Scan for the cell matching the given text and deliver its [x, y] coordinate at center. 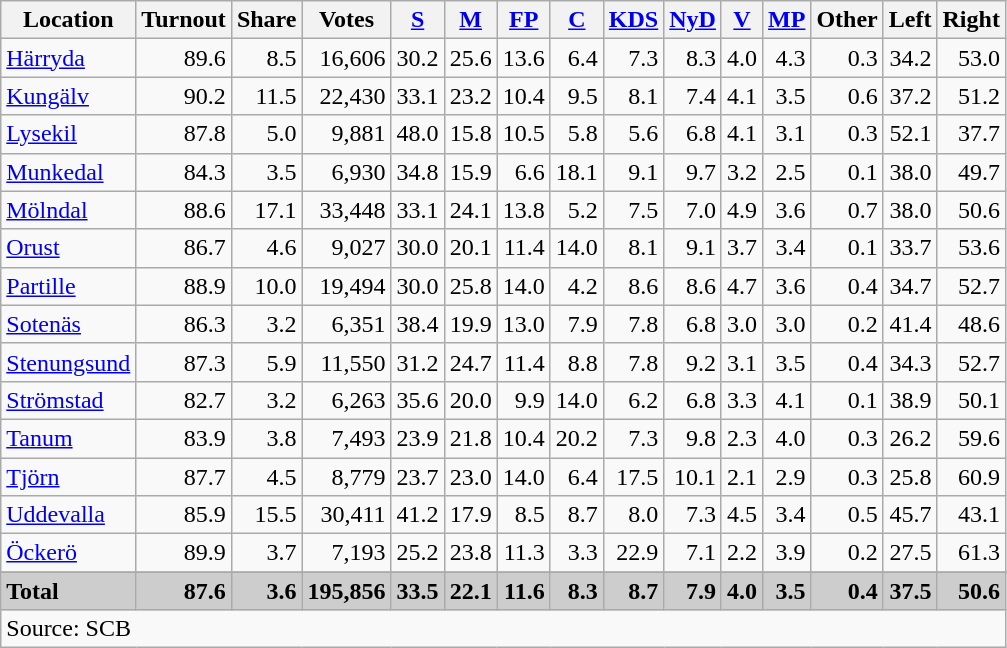
11.5 [266, 96]
11.6 [524, 591]
50.1 [971, 400]
4.3 [787, 58]
2.3 [742, 438]
6,930 [346, 172]
Strömstad [68, 400]
Turnout [184, 20]
23.7 [418, 477]
0.7 [847, 210]
5.2 [576, 210]
45.7 [910, 515]
20.2 [576, 438]
Source: SCB [504, 629]
33,448 [346, 210]
22,430 [346, 96]
Stenungsund [68, 362]
53.0 [971, 58]
26.2 [910, 438]
49.7 [971, 172]
6,263 [346, 400]
195,856 [346, 591]
7.5 [633, 210]
83.9 [184, 438]
48.0 [418, 134]
7,193 [346, 553]
4.7 [742, 286]
34.8 [418, 172]
20.0 [470, 400]
7.1 [693, 553]
90.2 [184, 96]
85.9 [184, 515]
Mölndal [68, 210]
Location [68, 20]
24.7 [470, 362]
9.5 [576, 96]
18.1 [576, 172]
Härryda [68, 58]
10.1 [693, 477]
19.9 [470, 324]
20.1 [470, 248]
M [470, 20]
9.8 [693, 438]
15.9 [470, 172]
41.4 [910, 324]
5.6 [633, 134]
9.2 [693, 362]
34.2 [910, 58]
5.8 [576, 134]
23.2 [470, 96]
17.5 [633, 477]
Partille [68, 286]
33.7 [910, 248]
82.7 [184, 400]
59.6 [971, 438]
19,494 [346, 286]
87.6 [184, 591]
7.4 [693, 96]
0.6 [847, 96]
C [576, 20]
Lysekil [68, 134]
84.3 [184, 172]
KDS [633, 20]
5.0 [266, 134]
NyD [693, 20]
30.2 [418, 58]
53.6 [971, 248]
31.2 [418, 362]
8,779 [346, 477]
9,027 [346, 248]
2.5 [787, 172]
9.7 [693, 172]
13.8 [524, 210]
Orust [68, 248]
88.9 [184, 286]
25.6 [470, 58]
60.9 [971, 477]
Uddevalla [68, 515]
17.9 [470, 515]
6,351 [346, 324]
30,411 [346, 515]
13.0 [524, 324]
52.1 [910, 134]
38.4 [418, 324]
10.0 [266, 286]
16,606 [346, 58]
0.5 [847, 515]
23.8 [470, 553]
34.3 [910, 362]
3.8 [266, 438]
21.8 [470, 438]
43.1 [971, 515]
6.6 [524, 172]
41.2 [418, 515]
6.2 [633, 400]
86.3 [184, 324]
13.6 [524, 58]
4.2 [576, 286]
11,550 [346, 362]
9,881 [346, 134]
27.5 [910, 553]
2.1 [742, 477]
15.5 [266, 515]
89.9 [184, 553]
3.9 [787, 553]
87.8 [184, 134]
Öckerö [68, 553]
Kungälv [68, 96]
8.0 [633, 515]
7.0 [693, 210]
10.5 [524, 134]
8.8 [576, 362]
33.5 [418, 591]
Munkedal [68, 172]
25.2 [418, 553]
37.5 [910, 591]
37.7 [971, 134]
37.2 [910, 96]
87.3 [184, 362]
Votes [346, 20]
V [742, 20]
22.9 [633, 553]
23.9 [418, 438]
Tanum [68, 438]
Right [971, 20]
48.6 [971, 324]
38.9 [910, 400]
S [418, 20]
7,493 [346, 438]
34.7 [910, 286]
2.2 [742, 553]
61.3 [971, 553]
15.8 [470, 134]
87.7 [184, 477]
FP [524, 20]
23.0 [470, 477]
9.9 [524, 400]
88.6 [184, 210]
Share [266, 20]
Total [68, 591]
MP [787, 20]
4.9 [742, 210]
17.1 [266, 210]
Left [910, 20]
Other [847, 20]
11.3 [524, 553]
Tjörn [68, 477]
22.1 [470, 591]
35.6 [418, 400]
86.7 [184, 248]
2.9 [787, 477]
5.9 [266, 362]
4.6 [266, 248]
Sotenäs [68, 324]
89.6 [184, 58]
51.2 [971, 96]
24.1 [470, 210]
